Detect which cell encompasses the target text, then output its (X, Y) center coordinate. 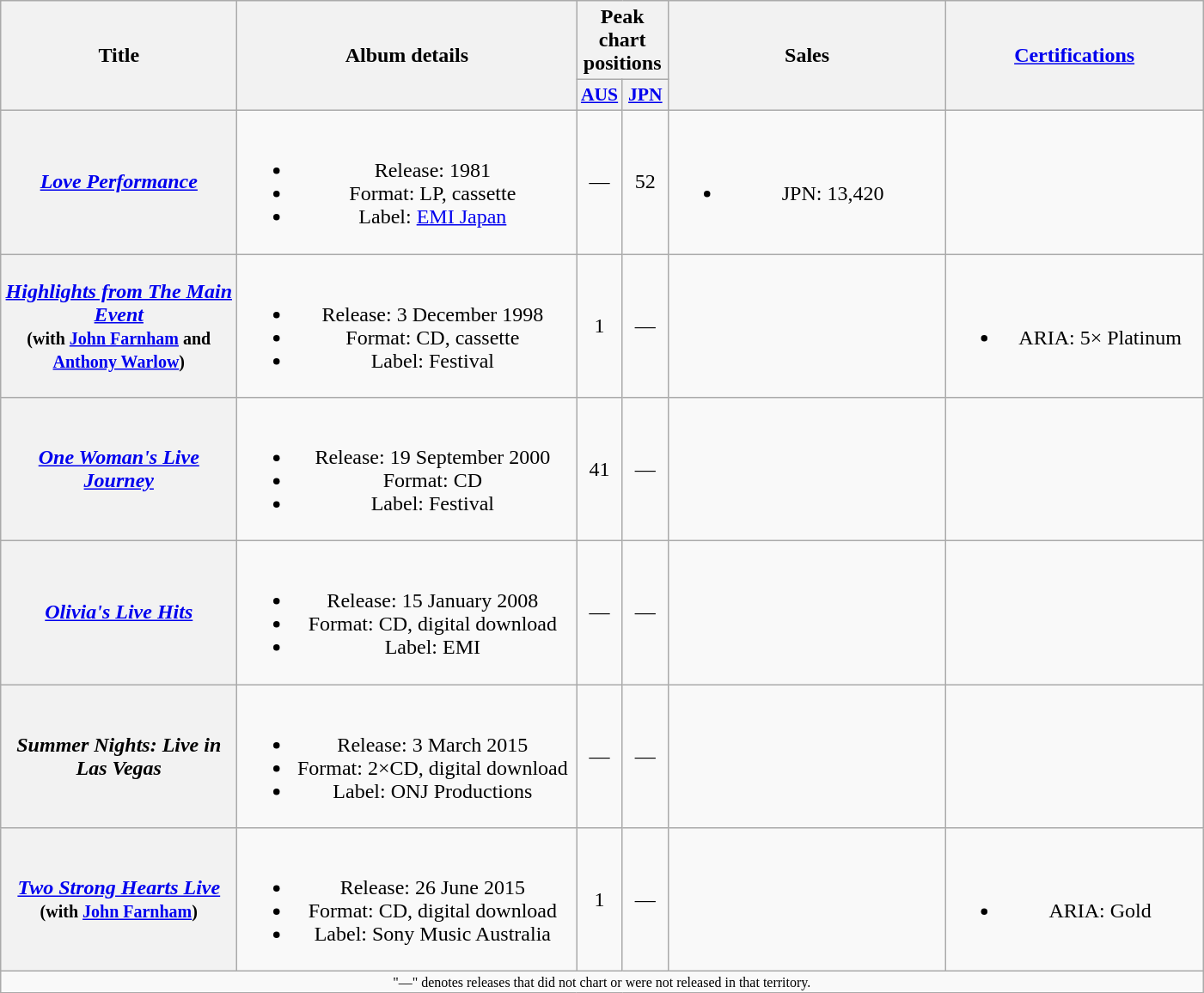
ARIA: Gold (1074, 900)
Release: 26 June 2015Format: CD, digital downloadLabel: Sony Music Australia (407, 900)
ARIA: 5× Platinum (1074, 326)
52 (645, 182)
41 (600, 469)
Certifications (1074, 56)
One Woman's Live Journey (119, 469)
AUS (600, 95)
Highlights from The Main Event(with John Farnham and Anthony Warlow) (119, 326)
Peak chart positions (622, 40)
Title (119, 56)
Sales (808, 56)
Release: 15 January 2008Format: CD, digital downloadLabel: EMI (407, 613)
Release: 3 December 1998Format: CD, cassetteLabel: Festival (407, 326)
"—" denotes releases that did not chart or were not released in that territory. (602, 982)
Release: 19 September 2000Format: CDLabel: Festival (407, 469)
Album details (407, 56)
Olivia's Live Hits (119, 613)
Release: 3 March 2015Format: 2×CD, digital downloadLabel: ONJ Productions (407, 756)
Summer Nights: Live in Las Vegas (119, 756)
JPN (645, 95)
JPN: 13,420 (808, 182)
Release: 1981Format: LP, cassetteLabel: EMI Japan (407, 182)
Two Strong Hearts Live(with John Farnham) (119, 900)
Love Performance (119, 182)
